For the text-containing cell, return its midpoint in (X, Y) coordinate format. 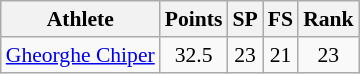
Points (194, 19)
Gheorghe Chiper (80, 55)
Athlete (80, 19)
FS (280, 19)
SP (244, 19)
Rank (328, 19)
32.5 (194, 55)
21 (280, 55)
